Provide the (x, y) coordinate of the cell's center where the given text is located.  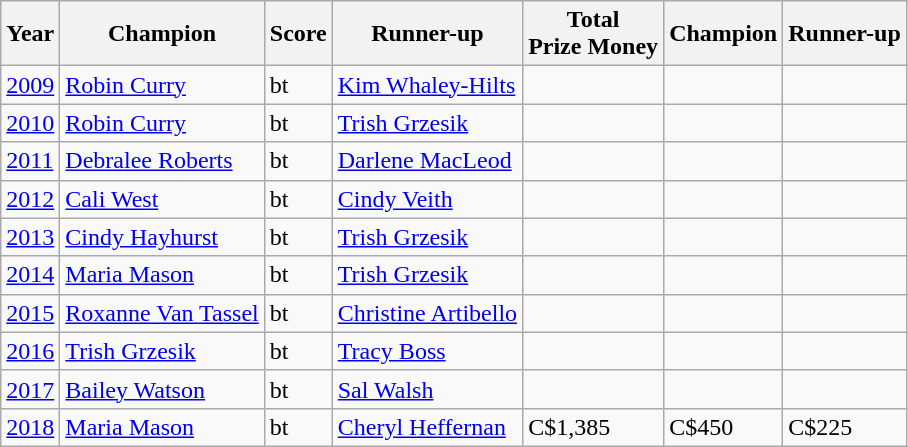
2014 (30, 275)
Cali West (162, 199)
Score (298, 34)
2016 (30, 351)
TotalPrize Money (594, 34)
2009 (30, 85)
2018 (30, 427)
2017 (30, 389)
Sal Walsh (427, 389)
Roxanne Van Tassel (162, 313)
C$450 (724, 427)
C$1,385 (594, 427)
Cindy Hayhurst (162, 237)
C$225 (845, 427)
2011 (30, 161)
2015 (30, 313)
Cheryl Heffernan (427, 427)
Kim Whaley-Hilts (427, 85)
Cindy Veith (427, 199)
2010 (30, 123)
2012 (30, 199)
Darlene MacLeod (427, 161)
2013 (30, 237)
Tracy Boss (427, 351)
Debralee Roberts (162, 161)
Bailey Watson (162, 389)
Christine Artibello (427, 313)
Year (30, 34)
